Detect which cell encompasses the target text, then output its (X, Y) center coordinate. 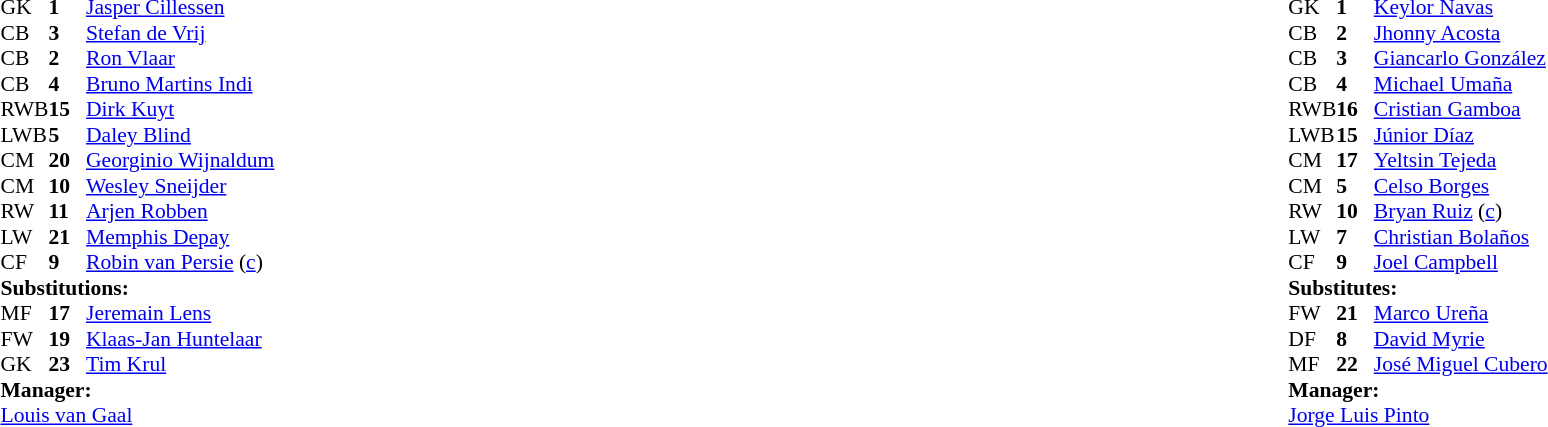
Stefan de Vrij (180, 33)
GK (24, 365)
Wesley Sneijder (180, 186)
Substitutes: (1418, 288)
22 (1355, 365)
7 (1355, 237)
20 (67, 161)
Giancarlo González (1461, 59)
José Miguel Cubero (1461, 365)
Jhonny Acosta (1461, 33)
Robin van Persie (c) (180, 263)
Memphis Depay (180, 237)
8 (1355, 339)
Georginio Wijnaldum (180, 161)
Ron Vlaar (180, 59)
DF (1312, 339)
David Myrie (1461, 339)
Júnior Díaz (1461, 135)
Yeltsin Tejeda (1461, 161)
Jeremain Lens (180, 313)
Cristian Gamboa (1461, 109)
Klaas-Jan Huntelaar (180, 339)
Tim Krul (180, 365)
19 (67, 339)
11 (67, 211)
Substitutions: (137, 288)
Christian Bolaños (1461, 237)
Arjen Robben (180, 211)
23 (67, 365)
Daley Blind (180, 135)
Bryan Ruiz (c) (1461, 211)
Michael Umaña (1461, 84)
Celso Borges (1461, 186)
Marco Ureña (1461, 313)
Bruno Martins Indi (180, 84)
Dirk Kuyt (180, 109)
Joel Campbell (1461, 263)
16 (1355, 109)
